Extract the [X, Y] coordinate from the center of the cell holding the provided text.  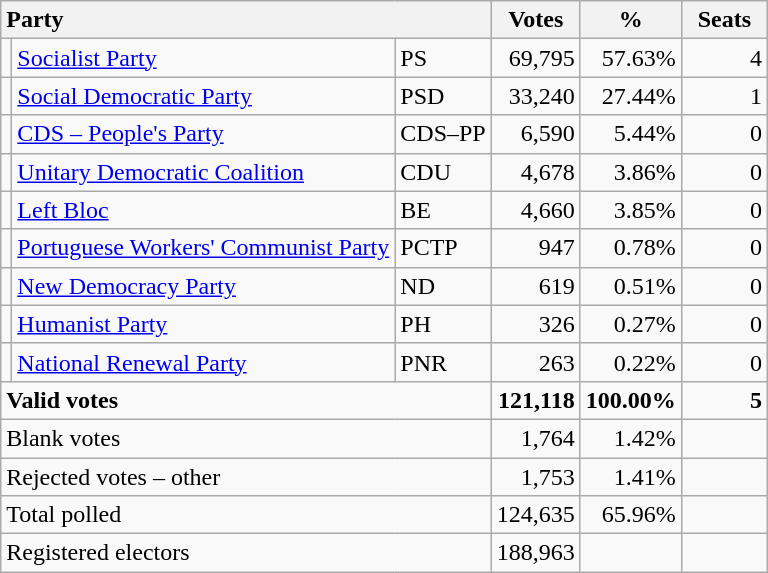
CDS–PP [443, 134]
27.44% [630, 96]
124,635 [536, 515]
Blank votes [246, 438]
3.86% [630, 172]
33,240 [536, 96]
0.27% [630, 324]
1.42% [630, 438]
Total polled [246, 515]
PNR [443, 362]
947 [536, 248]
Portuguese Workers' Communist Party [204, 248]
619 [536, 286]
188,963 [536, 553]
Rejected votes – other [246, 477]
Votes [536, 20]
CDS – People's Party [204, 134]
CDU [443, 172]
1,764 [536, 438]
0.78% [630, 248]
PSD [443, 96]
1.41% [630, 477]
0.51% [630, 286]
4,678 [536, 172]
ND [443, 286]
5 [724, 400]
1,753 [536, 477]
4 [724, 58]
Valid votes [246, 400]
3.85% [630, 210]
% [630, 20]
Unitary Democratic Coalition [204, 172]
263 [536, 362]
National Renewal Party [204, 362]
1 [724, 96]
0.22% [630, 362]
Registered electors [246, 553]
Socialist Party [204, 58]
57.63% [630, 58]
PH [443, 324]
Seats [724, 20]
PCTP [443, 248]
121,118 [536, 400]
Social Democratic Party [204, 96]
Humanist Party [204, 324]
BE [443, 210]
New Democracy Party [204, 286]
326 [536, 324]
Left Bloc [204, 210]
65.96% [630, 515]
Party [246, 20]
6,590 [536, 134]
100.00% [630, 400]
PS [443, 58]
4,660 [536, 210]
69,795 [536, 58]
5.44% [630, 134]
